Determine the [x, y] coordinate at the center of the cell enclosing the given text.  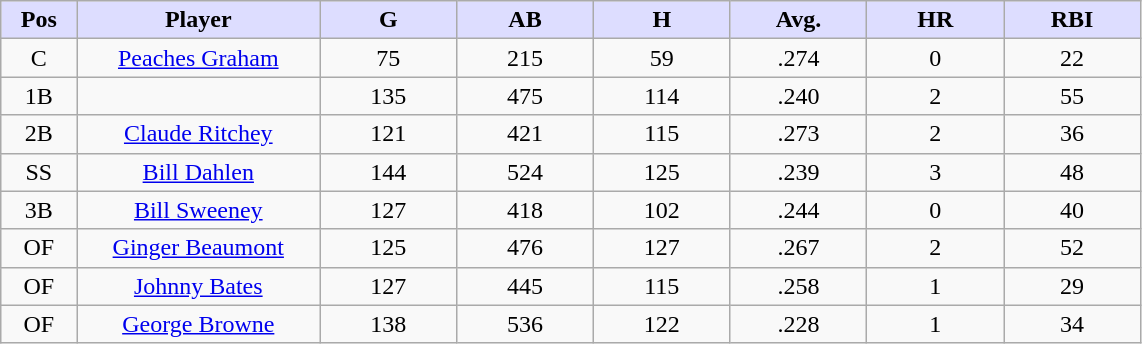
122 [662, 324]
476 [526, 248]
2B [39, 134]
.240 [798, 96]
536 [526, 324]
59 [662, 58]
121 [388, 134]
421 [526, 134]
36 [1072, 134]
HR [936, 20]
1B [39, 96]
445 [526, 286]
Claude Ritchey [198, 134]
AB [526, 20]
RBI [1072, 20]
34 [1072, 324]
Ginger Beaumont [198, 248]
Bill Dahlen [198, 172]
418 [526, 210]
75 [388, 58]
.239 [798, 172]
Johnny Bates [198, 286]
.273 [798, 134]
22 [1072, 58]
H [662, 20]
Peaches Graham [198, 58]
SS [39, 172]
102 [662, 210]
40 [1072, 210]
3 [936, 172]
George Browne [198, 324]
.228 [798, 324]
29 [1072, 286]
3B [39, 210]
.258 [798, 286]
215 [526, 58]
.244 [798, 210]
114 [662, 96]
48 [1072, 172]
G [388, 20]
55 [1072, 96]
.267 [798, 248]
144 [388, 172]
52 [1072, 248]
Avg. [798, 20]
Player [198, 20]
475 [526, 96]
C [39, 58]
Pos [39, 20]
Bill Sweeney [198, 210]
524 [526, 172]
138 [388, 324]
135 [388, 96]
.274 [798, 58]
